Output the (X, Y) coordinate of the center of the cell containing the given text.  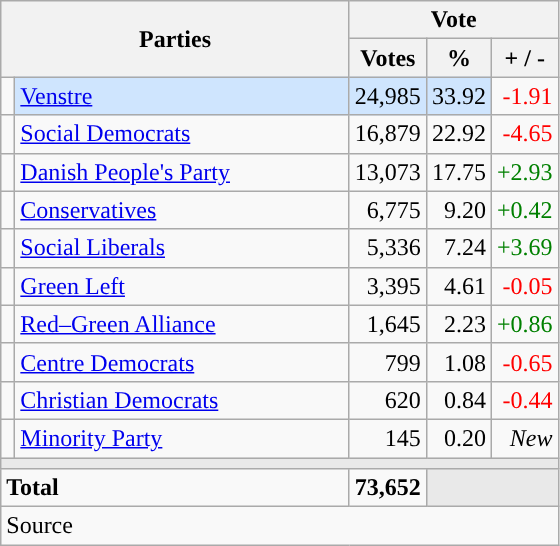
Green Left (182, 286)
22.92 (458, 134)
% (458, 58)
Total (176, 488)
-0.65 (524, 362)
9.20 (458, 210)
-0.44 (524, 400)
1,645 (388, 324)
3,395 (388, 286)
+3.69 (524, 248)
0.20 (458, 438)
4.61 (458, 286)
0.84 (458, 400)
New (524, 438)
Source (280, 526)
620 (388, 400)
Vote (454, 20)
+2.93 (524, 172)
Centre Democrats (182, 362)
6,775 (388, 210)
13,073 (388, 172)
5,336 (388, 248)
799 (388, 362)
-0.05 (524, 286)
+0.42 (524, 210)
24,985 (388, 96)
Danish People's Party (182, 172)
-1.91 (524, 96)
+ / - (524, 58)
-4.65 (524, 134)
Venstre (182, 96)
7.24 (458, 248)
2.23 (458, 324)
Christian Democrats (182, 400)
Red–Green Alliance (182, 324)
Conservatives (182, 210)
Social Democrats (182, 134)
145 (388, 438)
Minority Party (182, 438)
Parties (176, 39)
33.92 (458, 96)
16,879 (388, 134)
1.08 (458, 362)
Social Liberals (182, 248)
73,652 (388, 488)
17.75 (458, 172)
+0.86 (524, 324)
Votes (388, 58)
